From the cell containing the given text, extract its center point as [x, y] coordinate. 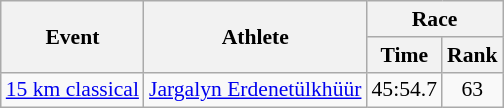
45:54.7 [404, 90]
Time [404, 55]
Rank [472, 55]
Event [72, 36]
Athlete [256, 36]
Race [435, 19]
63 [472, 90]
15 km classical [72, 90]
Jargalyn Erdenetülkhüür [256, 90]
